Pinpoint the cell where the given text exists, returning its [x, y] midpoint coordinate. 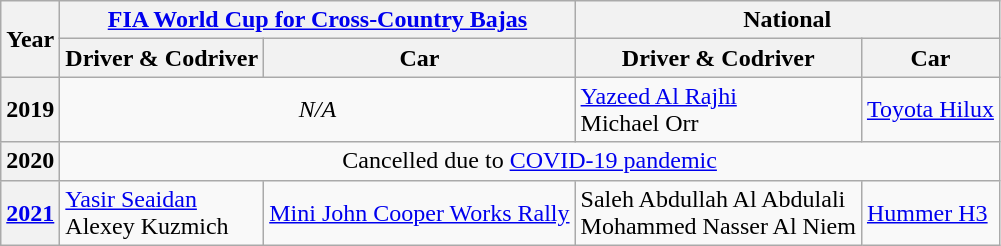
2019 [30, 110]
Toyota Hilux [930, 110]
Cancelled due to COVID-19 pandemic [530, 161]
Saleh Abdullah Al Abdulali Mohammed Nasser Al Niem [718, 212]
Year [30, 39]
National [787, 20]
2020 [30, 161]
N/A [318, 110]
Yazeed Al Rajhi Michael Orr [718, 110]
2021 [30, 212]
Mini John Cooper Works Rally [420, 212]
Hummer H3 [930, 212]
FIA World Cup for Cross-Country Bajas [318, 20]
Yasir Seaidan Alexey Kuzmich [162, 212]
